Provide the [X, Y] coordinate of the cell's center where the given text is located.  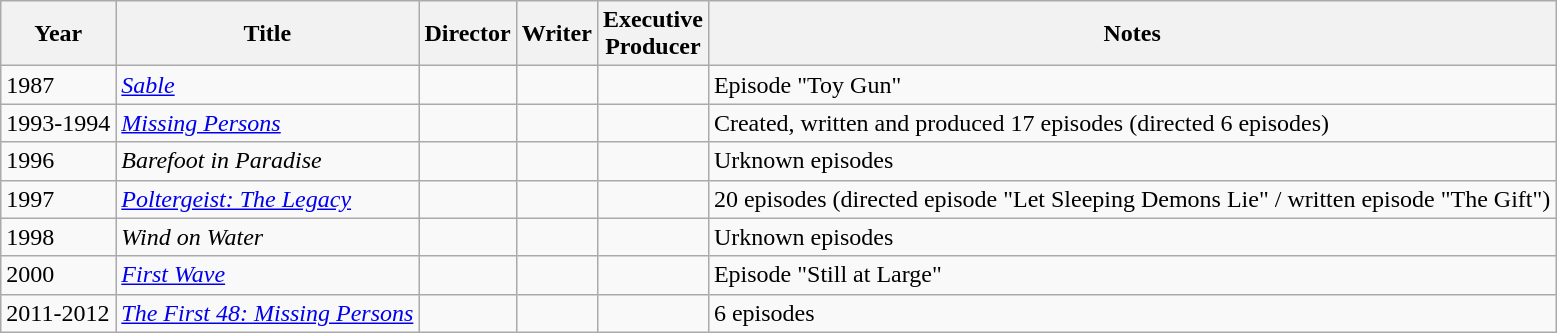
6 episodes [1132, 313]
Sable [268, 85]
1997 [58, 199]
1993-1994 [58, 123]
Created, written and produced 17 episodes (directed 6 episodes) [1132, 123]
Notes [1132, 34]
ExecutiveProducer [652, 34]
1987 [58, 85]
Director [468, 34]
Poltergeist: The Legacy [268, 199]
Title [268, 34]
20 episodes (directed episode "Let Sleeping Demons Lie" / written episode "The Gift") [1132, 199]
First Wave [268, 275]
2011-2012 [58, 313]
Writer [556, 34]
Year [58, 34]
Episode "Still at Large" [1132, 275]
Episode "Toy Gun" [1132, 85]
Missing Persons [268, 123]
Wind on Water [268, 237]
The First 48: Missing Persons [268, 313]
1998 [58, 237]
Barefoot in Paradise [268, 161]
2000 [58, 275]
1996 [58, 161]
